Scan for the cell matching the given text and deliver its [x, y] coordinate at center. 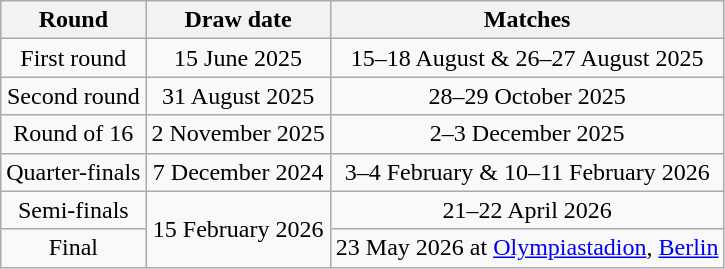
2–3 December 2025 [527, 134]
2 November 2025 [238, 134]
15 June 2025 [238, 58]
28–29 October 2025 [527, 96]
Semi-finals [74, 210]
3–4 February & 10–11 February 2026 [527, 172]
Matches [527, 20]
Round [74, 20]
First round [74, 58]
Draw date [238, 20]
23 May 2026 at Olympiastadion, Berlin [527, 248]
Quarter-finals [74, 172]
Second round [74, 96]
15 February 2026 [238, 229]
31 August 2025 [238, 96]
15–18 August & 26–27 August 2025 [527, 58]
Final [74, 248]
7 December 2024 [238, 172]
21–22 April 2026 [527, 210]
Round of 16 [74, 134]
